From the cell containing the given text, extract its center point as (x, y) coordinate. 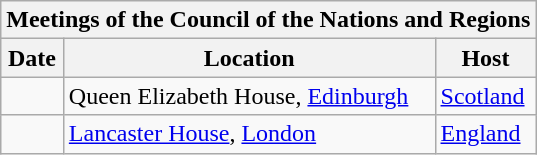
Date (32, 58)
Location (249, 58)
England (486, 134)
Queen Elizabeth House, Edinburgh (249, 96)
Lancaster House, London (249, 134)
Scotland (486, 96)
Host (486, 58)
Meetings of the Council of the Nations and Regions (268, 20)
